Determine the (X, Y) coordinate at the center of the cell enclosing the given text.  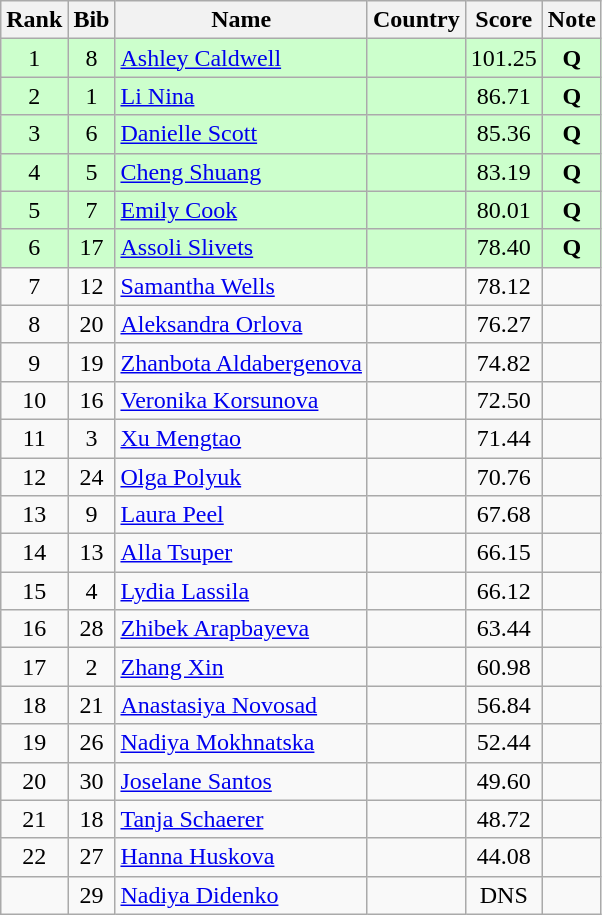
11 (34, 438)
14 (34, 553)
78.40 (504, 248)
DNS (504, 895)
27 (92, 857)
72.50 (504, 400)
28 (92, 629)
86.71 (504, 96)
78.12 (504, 286)
101.25 (504, 58)
74.82 (504, 362)
66.15 (504, 553)
56.84 (504, 705)
Nadiya Didenko (242, 895)
70.76 (504, 477)
Zhanbota Aldabergenova (242, 362)
Anastasiya Novosad (242, 705)
Emily Cook (242, 210)
Rank (34, 20)
26 (92, 743)
80.01 (504, 210)
Nadiya Mokhnatska (242, 743)
10 (34, 400)
Assoli Slivets (242, 248)
Lydia Lassila (242, 591)
Olga Polyuk (242, 477)
29 (92, 895)
Zhang Xin (242, 667)
48.72 (504, 819)
24 (92, 477)
Cheng Shuang (242, 172)
30 (92, 781)
Hanna Huskova (242, 857)
Joselane Santos (242, 781)
Country (416, 20)
Tanja Schaerer (242, 819)
Zhibek Arapbayeva (242, 629)
Name (242, 20)
52.44 (504, 743)
Samantha Wells (242, 286)
22 (34, 857)
83.19 (504, 172)
Veronika Korsunova (242, 400)
15 (34, 591)
71.44 (504, 438)
49.60 (504, 781)
Xu Mengtao (242, 438)
66.12 (504, 591)
Ashley Caldwell (242, 58)
Laura Peel (242, 515)
Score (504, 20)
67.68 (504, 515)
60.98 (504, 667)
76.27 (504, 324)
Note (572, 20)
Danielle Scott (242, 134)
85.36 (504, 134)
63.44 (504, 629)
44.08 (504, 857)
Alla Tsuper (242, 553)
Aleksandra Orlova (242, 324)
Li Nina (242, 96)
Bib (92, 20)
